Capture the cell that displays the provided text and extract its [x, y] central coordinate. 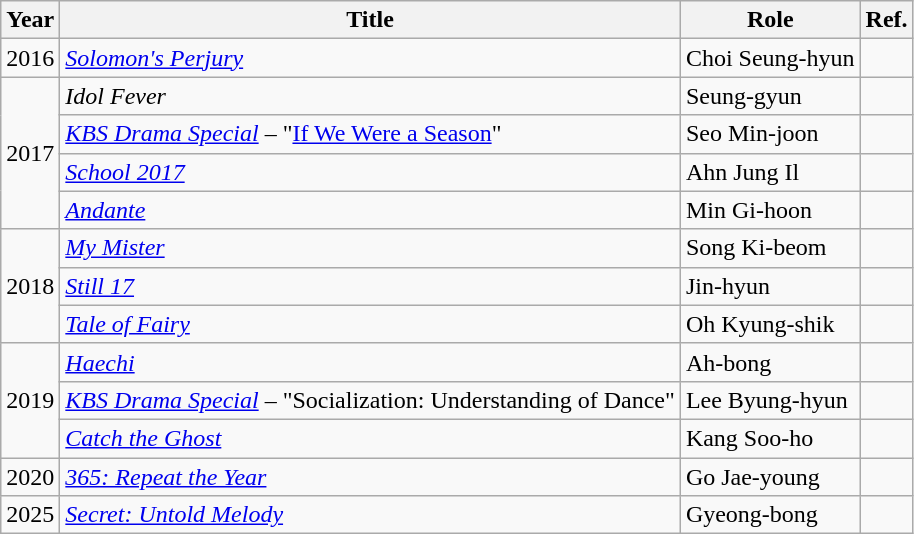
Gyeong-bong [770, 515]
Ahn Jung Il [770, 172]
Still 17 [370, 286]
Go Jae-young [770, 477]
Haechi [370, 362]
KBS Drama Special – "If We Were a Season" [370, 134]
2020 [30, 477]
Ah-bong [770, 362]
Song Ki-beom [770, 248]
365: Repeat the Year [370, 477]
Jin-hyun [770, 286]
Year [30, 20]
Secret: Untold Melody [370, 515]
Min Gi-hoon [770, 210]
Oh Kyung-shik [770, 324]
My Mister [370, 248]
2025 [30, 515]
Idol Fever [370, 96]
Tale of Fairy [370, 324]
Seo Min-joon [770, 134]
2018 [30, 286]
Kang Soo-ho [770, 438]
Lee Byung-hyun [770, 400]
2016 [30, 58]
2019 [30, 400]
Solomon's Perjury [370, 58]
Andante [370, 210]
Role [770, 20]
Title [370, 20]
Seung-gyun [770, 96]
Choi Seung-hyun [770, 58]
2017 [30, 153]
School 2017 [370, 172]
KBS Drama Special – "Socialization: Understanding of Dance" [370, 400]
Ref. [886, 20]
Catch the Ghost [370, 438]
